Find where the given text appears and provide that cell's center as (X, Y) coordinate. 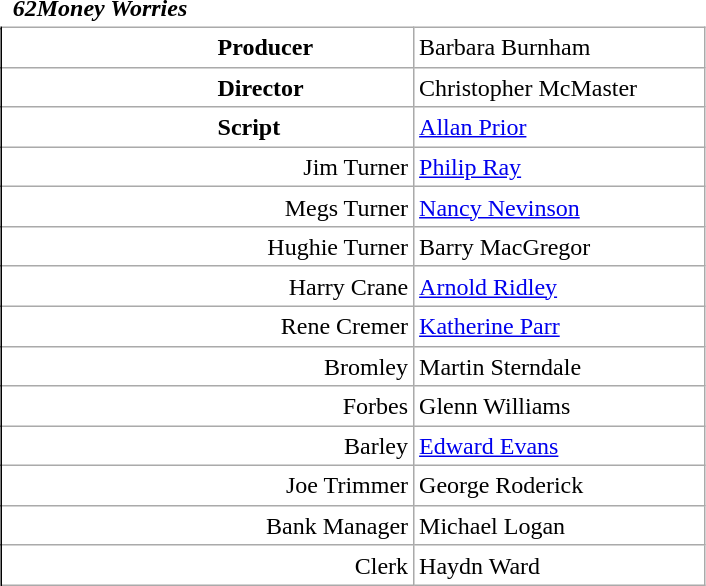
Producer (208, 47)
Glenn Williams (560, 406)
Philip Ray (560, 167)
Clerk (208, 565)
Script (208, 127)
George Roderick (560, 486)
Barbara Burnham (560, 47)
Haydn Ward (560, 565)
Megs Turner (208, 207)
Edward Evans (560, 446)
Christopher McMaster (560, 87)
Allan Prior (560, 127)
Nancy Nevinson (560, 207)
Barry MacGregor (560, 247)
Harry Crane (208, 286)
Bank Manager (208, 525)
Barley (208, 446)
Director (208, 87)
Bromley (208, 366)
Arnold Ridley (560, 286)
Rene Cremer (208, 326)
Michael Logan (560, 525)
Jim Turner (208, 167)
Martin Sterndale (560, 366)
Forbes (208, 406)
Hughie Turner (208, 247)
Katherine Parr (560, 326)
Joe Trimmer (208, 486)
